Output the (x, y) coordinate of the center of the cell containing the given text.  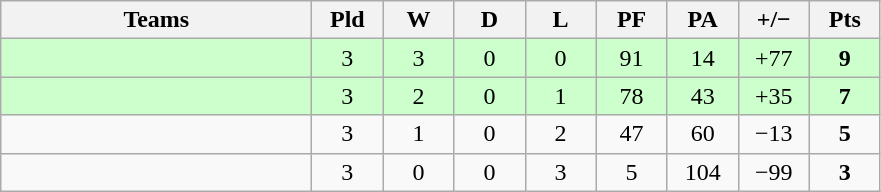
43 (702, 96)
Pld (348, 20)
14 (702, 58)
78 (632, 96)
7 (844, 96)
60 (702, 134)
+35 (774, 96)
+/− (774, 20)
91 (632, 58)
Pts (844, 20)
PA (702, 20)
D (490, 20)
104 (702, 172)
47 (632, 134)
−99 (774, 172)
PF (632, 20)
+77 (774, 58)
9 (844, 58)
L (560, 20)
Teams (156, 20)
W (418, 20)
−13 (774, 134)
